Pinpoint the cell where the given text exists, returning its [X, Y] midpoint coordinate. 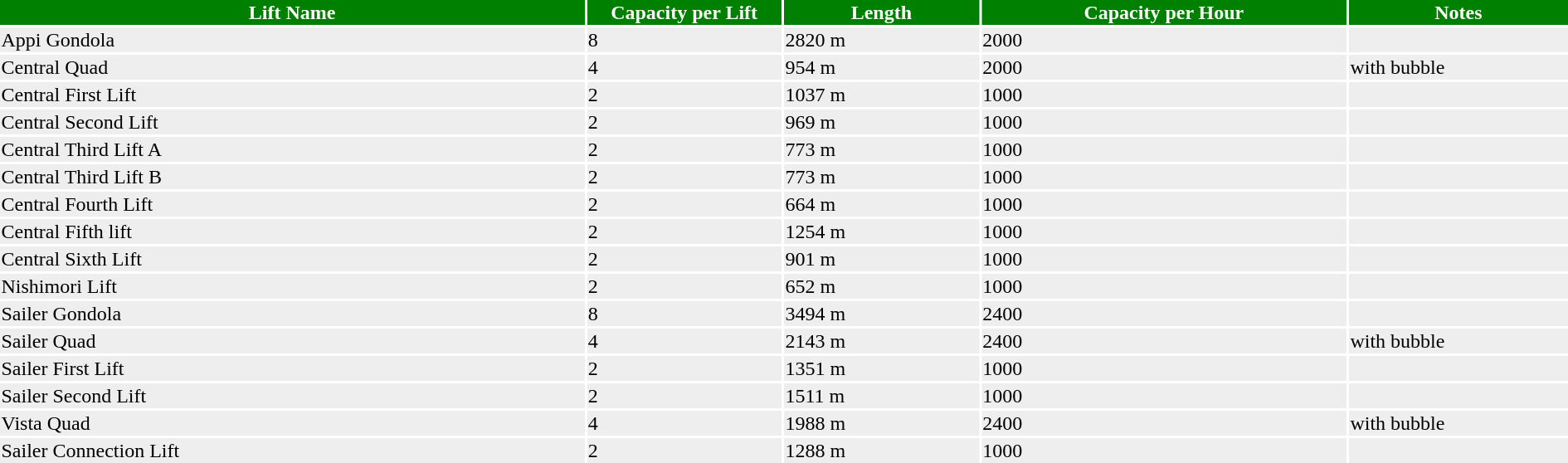
Central Sixth Lift [292, 259]
Vista Quad [292, 423]
Sailer Quad [292, 341]
Central Third Lift B [292, 177]
1037 m [881, 95]
1288 m [881, 451]
901 m [881, 259]
Central Quad [292, 67]
Capacity per Lift [684, 12]
Central Third Lift A [292, 149]
954 m [881, 67]
1351 m [881, 368]
1254 m [881, 231]
969 m [881, 122]
Sailer Connection Lift [292, 451]
1988 m [881, 423]
Sailer Gondola [292, 314]
Length [881, 12]
Lift Name [292, 12]
Central Second Lift [292, 122]
652 m [881, 286]
Capacity per Hour [1164, 12]
1511 m [881, 396]
Central Fifth lift [292, 231]
Central First Lift [292, 95]
Appi Gondola [292, 40]
664 m [881, 204]
Central Fourth Lift [292, 204]
2820 m [881, 40]
3494 m [881, 314]
Notes [1458, 12]
Nishimori Lift [292, 286]
2143 m [881, 341]
Sailer First Lift [292, 368]
Sailer Second Lift [292, 396]
